Pinpoint the cell where the given text exists, returning its [X, Y] midpoint coordinate. 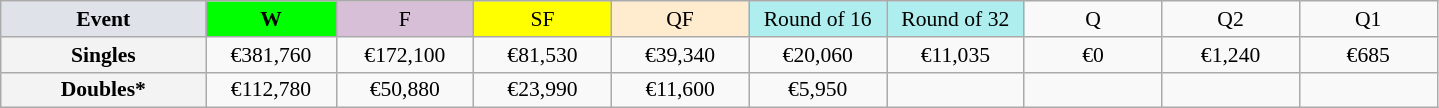
Round of 32 [955, 19]
Round of 16 [818, 19]
€685 [1368, 55]
€11,035 [955, 55]
€172,100 [405, 55]
€1,240 [1231, 55]
€5,950 [818, 90]
€20,060 [818, 55]
Q2 [1231, 19]
SF [543, 19]
F [405, 19]
€81,530 [543, 55]
€39,340 [680, 55]
W [271, 19]
€11,600 [680, 90]
€0 [1093, 55]
€50,880 [405, 90]
Doubles* [104, 90]
€381,760 [271, 55]
QF [680, 19]
€23,990 [543, 90]
Singles [104, 55]
Q [1093, 19]
€112,780 [271, 90]
Q1 [1368, 19]
Event [104, 19]
